Pinpoint the cell where the given text exists, returning its (X, Y) midpoint coordinate. 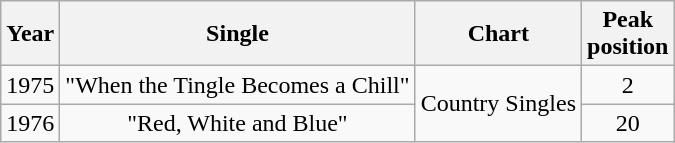
"Red, White and Blue" (238, 123)
2 (628, 85)
Peakposition (628, 34)
1976 (30, 123)
1975 (30, 85)
Chart (498, 34)
"When the Tingle Becomes a Chill" (238, 85)
Country Singles (498, 104)
Year (30, 34)
20 (628, 123)
Single (238, 34)
